Identify which cell holds the provided text, then report its [X, Y] central coordinate. 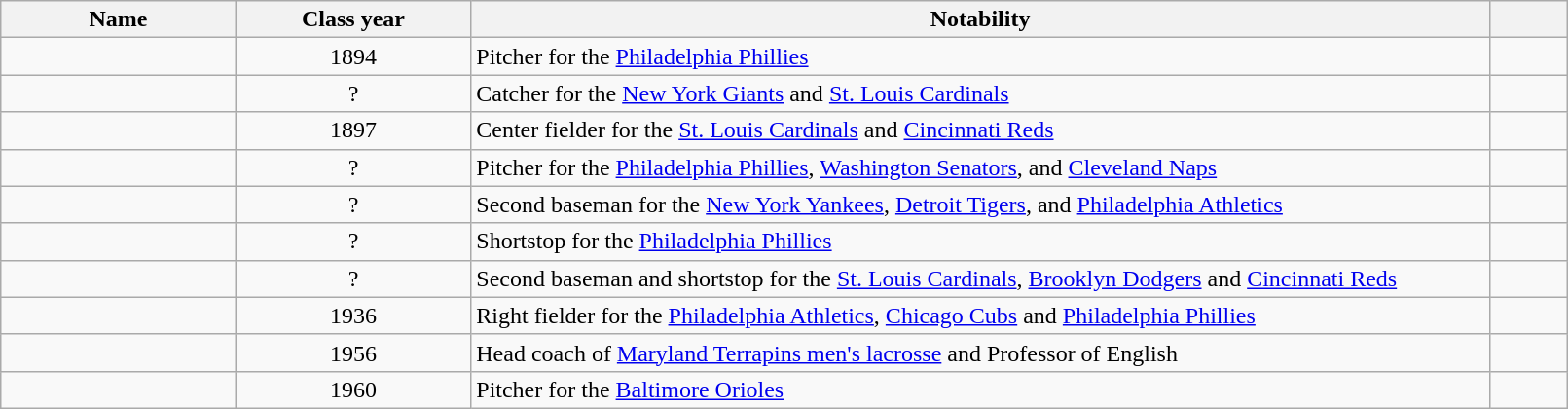
Pitcher for the Philadelphia Phillies, Washington Senators, and Cleveland Naps [981, 167]
1956 [353, 353]
1897 [353, 130]
Second baseman and shortstop for the St. Louis Cardinals, Brooklyn Dodgers and Cincinnati Reds [981, 279]
Center fielder for the St. Louis Cardinals and Cincinnati Reds [981, 130]
Catcher for the New York Giants and St. Louis Cardinals [981, 93]
Class year [353, 19]
Right fielder for the Philadelphia Athletics, Chicago Cubs and Philadelphia Phillies [981, 316]
1894 [353, 56]
Shortstop for the Philadelphia Phillies [981, 242]
1936 [353, 316]
Notability [981, 19]
Pitcher for the Philadelphia Phillies [981, 56]
Second baseman for the New York Yankees, Detroit Tigers, and Philadelphia Athletics [981, 204]
Pitcher for the Baltimore Orioles [981, 390]
Head coach of Maryland Terrapins men's lacrosse and Professor of English [981, 353]
Name [119, 19]
1960 [353, 390]
